Extract the (X, Y) coordinate from the center of the cell holding the provided text.  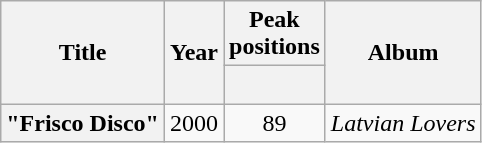
89 (275, 123)
Year (194, 52)
"Frisco Disco" (83, 123)
2000 (194, 123)
Album (403, 52)
Latvian Lovers (403, 123)
Peak positions (275, 34)
Title (83, 52)
